Return the [x, y] coordinate for the center point of the cell that contains the specified text.  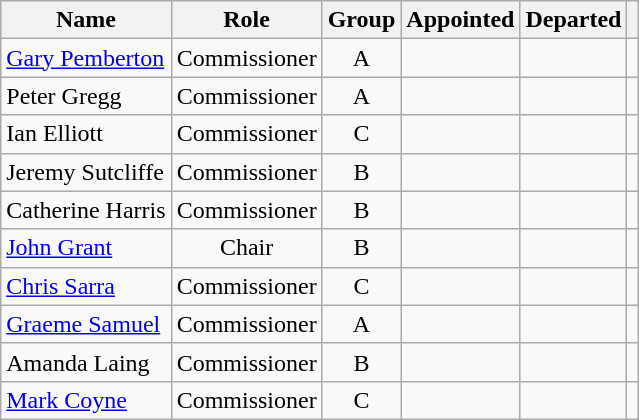
Chair [246, 248]
Mark Coyne [86, 400]
Chris Sarra [86, 286]
Ian Elliott [86, 134]
Peter Gregg [86, 96]
Name [86, 20]
Appointed [460, 20]
Catherine Harris [86, 210]
John Grant [86, 248]
Jeremy Sutcliffe [86, 172]
Gary Pemberton [86, 58]
Role [246, 20]
Group [362, 20]
Amanda Laing [86, 362]
Graeme Samuel [86, 324]
Departed [574, 20]
